Find where the given text appears and provide that cell's center as (x, y) coordinate. 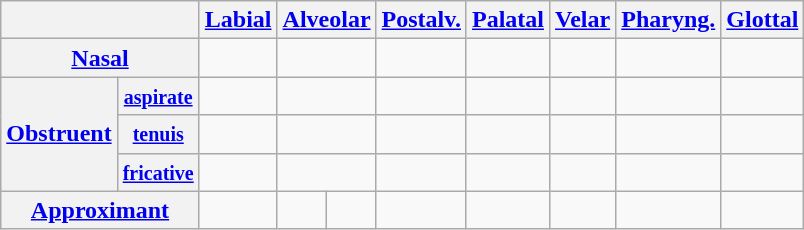
fricative (158, 172)
Postalv. (421, 20)
Obstruent (59, 134)
Approximant (100, 210)
Nasal (100, 58)
tenuis (158, 134)
Alveolar (326, 20)
Pharyng. (668, 20)
Velar (583, 20)
aspirate (158, 96)
Glottal (762, 20)
Labial (238, 20)
Palatal (508, 20)
